Locate the cell with the specified text and output its (x, y) center coordinate. 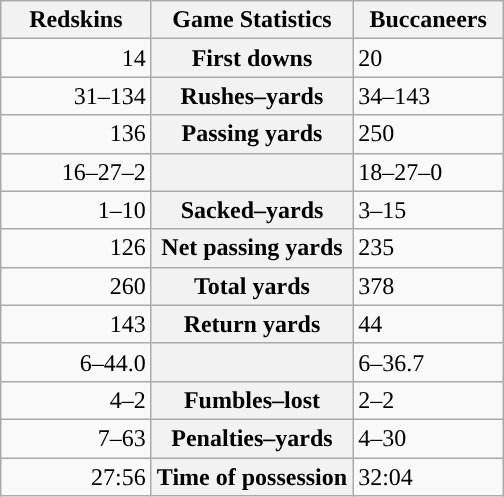
Passing yards (252, 134)
378 (428, 286)
16–27–2 (76, 172)
32:04 (428, 477)
4–2 (76, 400)
31–134 (76, 96)
Redskins (76, 20)
Penalties–yards (252, 438)
14 (76, 58)
136 (76, 134)
126 (76, 248)
260 (76, 286)
4–30 (428, 438)
143 (76, 324)
34–143 (428, 96)
Net passing yards (252, 248)
Fumbles–lost (252, 400)
First downs (252, 58)
1–10 (76, 210)
27:56 (76, 477)
Time of possession (252, 477)
235 (428, 248)
2–2 (428, 400)
7–63 (76, 438)
Total yards (252, 286)
20 (428, 58)
3–15 (428, 210)
250 (428, 134)
18–27–0 (428, 172)
Return yards (252, 324)
Rushes–yards (252, 96)
Game Statistics (252, 20)
Buccaneers (428, 20)
6–36.7 (428, 362)
Sacked–yards (252, 210)
44 (428, 324)
6–44.0 (76, 362)
